Scan for the cell matching the given text and deliver its [x, y] coordinate at center. 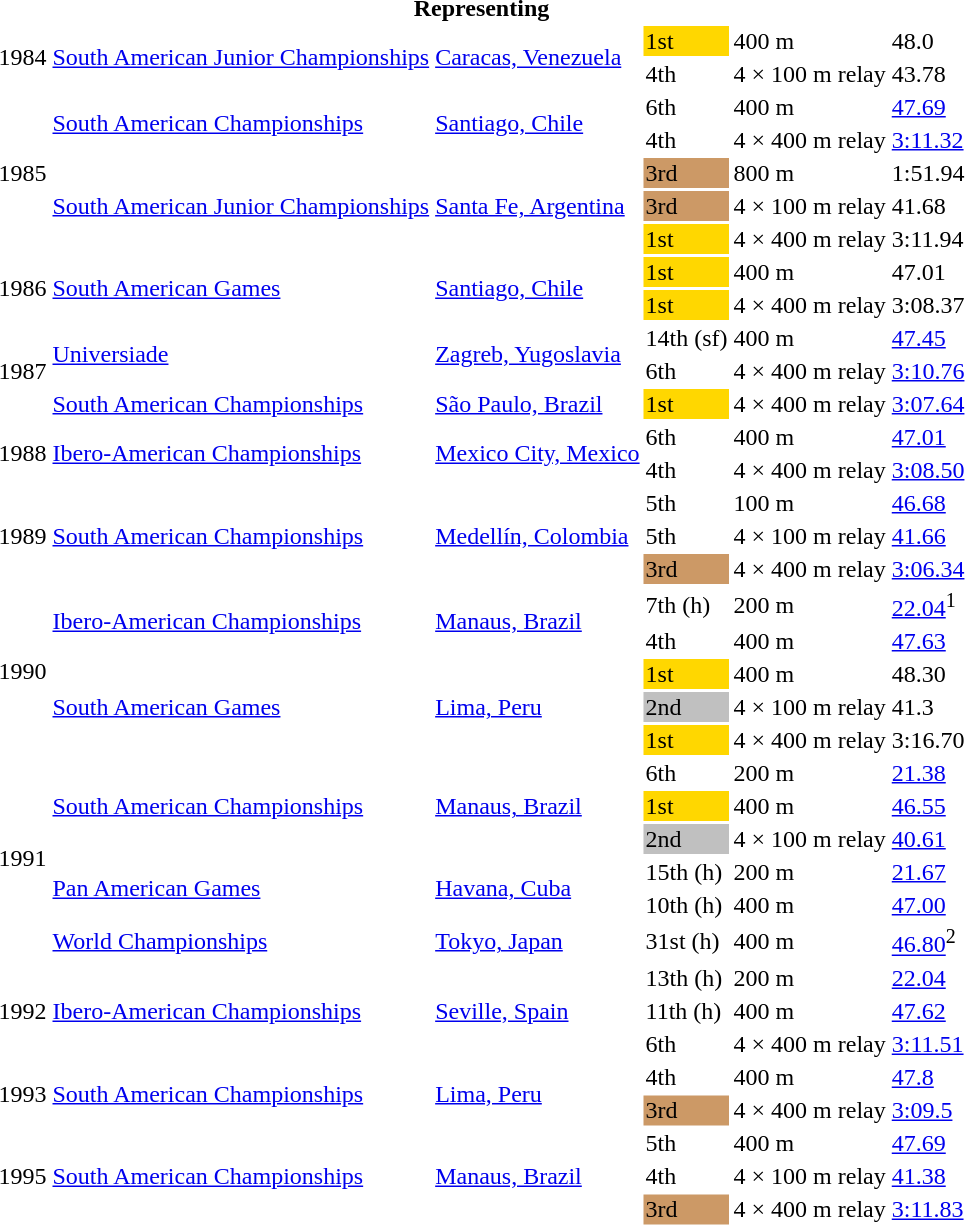
15th (h) [686, 872]
11th (h) [686, 1011]
7th (h) [686, 605]
14th (sf) [686, 338]
Universiade [241, 354]
Tokyo, Japan [538, 941]
Zagreb, Yugoslavia [538, 354]
Havana, Cuba [538, 888]
Seville, Spain [538, 1011]
13th (h) [686, 978]
World Championships [241, 941]
31st (h) [686, 941]
São Paulo, Brazil [538, 404]
Medellín, Colombia [538, 536]
100 m [810, 503]
Caracas, Venezuela [538, 58]
Santa Fe, Argentina [538, 206]
Mexico City, Mexico [538, 454]
Pan American Games [241, 888]
800 m [810, 173]
10th (h) [686, 905]
